Extract the [x, y] coordinate from the center of the cell holding the provided text.  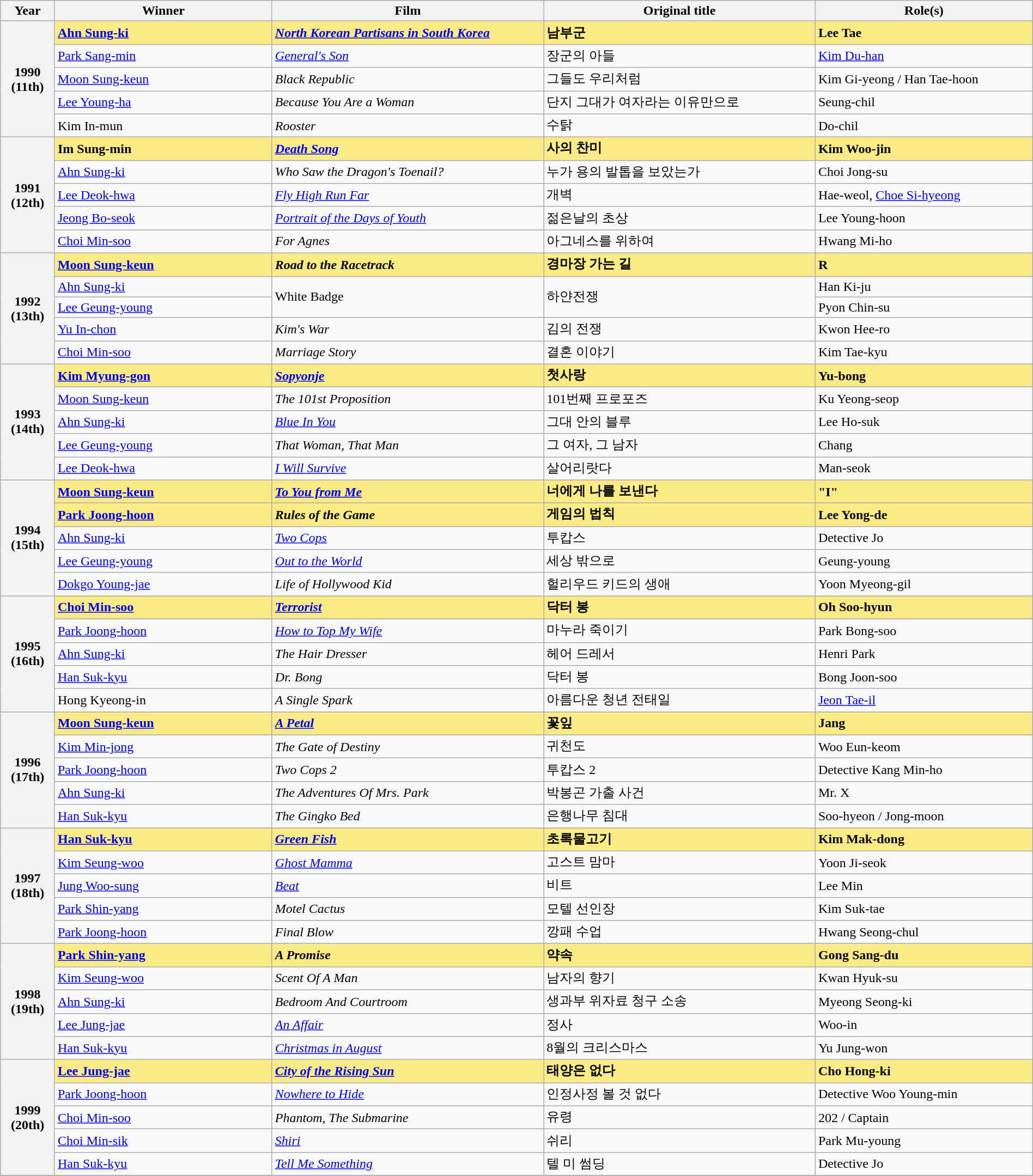
깡패 수업 [680, 933]
Mr. X [924, 793]
Soo-hyeon / Jong-moon [924, 816]
투캅스 2 [680, 770]
Man-seok [924, 468]
Death Song [408, 149]
Rules of the Game [408, 515]
1992(13th) [28, 308]
1991(12th) [28, 195]
Two Cops [408, 538]
Winner [163, 11]
초록물고기 [680, 840]
아그네스를 위하여 [680, 242]
Kim In-mun [163, 125]
모텔 선인장 [680, 909]
Blue In You [408, 422]
유령 [680, 1118]
꽃잎 [680, 723]
Sopyonje [408, 376]
Christmas in August [408, 1048]
Lee Min [924, 886]
A Promise [408, 955]
Motel Cactus [408, 909]
Pyon Chin-su [924, 307]
Chang [924, 446]
The Gate of Destiny [408, 746]
약속 [680, 955]
젊은날의 초상 [680, 218]
"I" [924, 491]
Kim Suk-tae [924, 909]
태양은 없다 [680, 1071]
Jeong Bo-seok [163, 218]
단지 그대가 여자라는 이유만으로 [680, 102]
Portrait of the Days of Youth [408, 218]
101번째 프로포즈 [680, 399]
Fly High Run Far [408, 195]
Do-chil [924, 125]
Detective Kang Min-ho [924, 770]
Green Fish [408, 840]
Role(s) [924, 11]
경마장 가는 길 [680, 265]
General's Son [408, 56]
그대 안의 블루 [680, 422]
Geung-young [924, 561]
Han Ki-ju [924, 287]
Yoon Ji-seok [924, 863]
1999(20th) [28, 1118]
개벽 [680, 195]
Kim Du-han [924, 56]
Park Mu-young [924, 1141]
1994(15th) [28, 538]
1998(19th) [28, 1001]
Original title [680, 11]
Woo-in [924, 1025]
은행나무 침대 [680, 816]
8월의 크리스마스 [680, 1048]
Who Saw the Dragon's Toenail? [408, 172]
Hae-weol, Choe Si-hyeong [924, 195]
Lee Young-hoon [924, 218]
I Will Survive [408, 468]
Nowhere to Hide [408, 1095]
Detective Woo Young-min [924, 1095]
Kwan Hyuk‑su [924, 978]
Jang [924, 723]
Shiri [408, 1141]
To You from Me [408, 491]
박봉곤 가출 사건 [680, 793]
Bong Joon-soo [924, 678]
아름다운 청년 전태일 [680, 700]
수탉 [680, 125]
1993(14th) [28, 422]
An Affair [408, 1025]
텔 미 썸딩 [680, 1163]
Yoon Myeong-gil [924, 584]
Marriage Story [408, 353]
Because You Are a Woman [408, 102]
Scent Of A Man [408, 978]
Out to the World [408, 561]
세상 밖으로 [680, 561]
Oh Soo-hyun [924, 608]
Dokgo Young-jae [163, 584]
귀천도 [680, 746]
Choi Jong-su [924, 172]
Jeon Tae-il [924, 700]
투캅스 [680, 538]
Black Republic [408, 80]
R [924, 265]
Two Cops 2 [408, 770]
누가 용의 발톱을 보았는가 [680, 172]
남부군 [680, 33]
That Woman, That Man [408, 446]
헐리우드 키드의 생애 [680, 584]
Yu In-chon [163, 329]
Kim's War [408, 329]
너에게 나를 보낸다 [680, 491]
Yu Jung-won [924, 1048]
City of the Rising Sun [408, 1071]
생과부 위자료 청구 소송 [680, 1001]
202 / Captain [924, 1118]
Hong Kyeong-in [163, 700]
살어리랏다 [680, 468]
그 여자, 그 남자 [680, 446]
Im Sung-min [163, 149]
남자의 향기 [680, 978]
1990(11th) [28, 80]
인정사정 볼 것 없다 [680, 1095]
Choi Min-sik [163, 1141]
정사 [680, 1025]
Kim Tae‑kyu [924, 353]
Lee Yong-de [924, 515]
White Badge [408, 297]
Park Bong-soo [924, 631]
North Korean Partisans in South Korea [408, 33]
하얀전쟁 [680, 297]
결혼 이야기 [680, 353]
김의 전쟁 [680, 329]
Park Sang-min [163, 56]
Kim Mak-dong [924, 840]
Seung-chil [924, 102]
Kim Min-jong [163, 746]
How to Top My Wife [408, 631]
1996(17th) [28, 770]
고스트 맘마 [680, 863]
Rooster [408, 125]
Kim Gi‑yeong / Han Tae-hoon [924, 80]
Terrorist [408, 608]
쉬리 [680, 1141]
첫사랑 [680, 376]
Ku Yeong-seop [924, 399]
사의 찬미 [680, 149]
Lee Ho-suk [924, 422]
For Agnes [408, 242]
장군의 아들 [680, 56]
A Single Spark [408, 700]
1997(18th) [28, 886]
Woo Eun-keom [924, 746]
1995(16th) [28, 654]
Year [28, 11]
그들도 우리처럼 [680, 80]
Lee Young-ha [163, 102]
Hwang Mi-ho [924, 242]
Dr. Bong [408, 678]
Life of Hollywood Kid [408, 584]
비트 [680, 886]
Beat [408, 886]
The Hair Dresser [408, 654]
Kwon Hee-ro [924, 329]
The Adventures Of Mrs. Park [408, 793]
Lee Tae [924, 33]
Final Blow [408, 933]
Film [408, 11]
Myeong Seong-ki [924, 1001]
Gong Sang-du [924, 955]
Phantom, The Submarine [408, 1118]
마누라 죽이기 [680, 631]
Tell Me Something [408, 1163]
Cho Hong-ki [924, 1071]
Kim Myung-gon [163, 376]
The 101st Proposition [408, 399]
Jung Woo-sung [163, 886]
Hwang Seong-chul [924, 933]
The Gingko Bed [408, 816]
게임의 법칙 [680, 515]
Ghost Mamma [408, 863]
A Petal [408, 723]
Henri Park [924, 654]
헤어 드레서 [680, 654]
Bedroom And Courtroom [408, 1001]
Yu-bong [924, 376]
Kim Woo-jin [924, 149]
Road to the Racetrack [408, 265]
